Find where the given text appears and provide that cell's center as [x, y] coordinate. 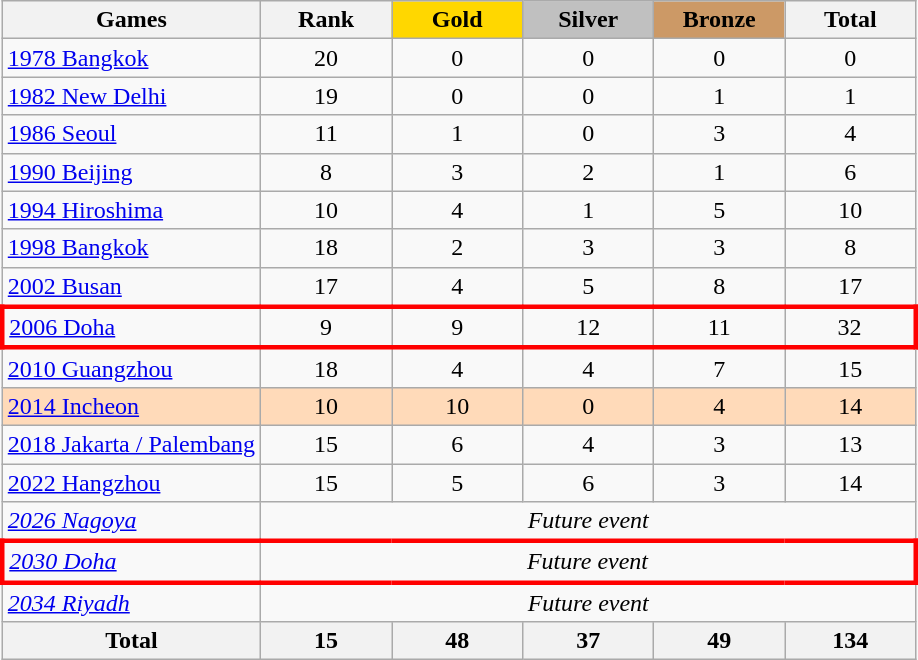
2026 Nagoya [131, 522]
32 [850, 328]
37 [588, 641]
20 [326, 58]
1986 Seoul [131, 134]
Gold [458, 20]
Games [131, 20]
1982 New Delhi [131, 96]
1978 Bangkok [131, 58]
2022 Hangzhou [131, 483]
1998 Bangkok [131, 248]
2030 Doha [131, 562]
2010 Guangzhou [131, 368]
134 [850, 641]
19 [326, 96]
7 [720, 368]
12 [588, 328]
2006 Doha [131, 328]
13 [850, 444]
49 [720, 641]
48 [458, 641]
2018 Jakarta / Palembang [131, 444]
Bronze [720, 20]
2034 Riyadh [131, 602]
1990 Beijing [131, 172]
Rank [326, 20]
Silver [588, 20]
2002 Busan [131, 287]
2014 Incheon [131, 406]
1994 Hiroshima [131, 210]
